Return the (X, Y) coordinate for the center point of the cell that contains the specified text.  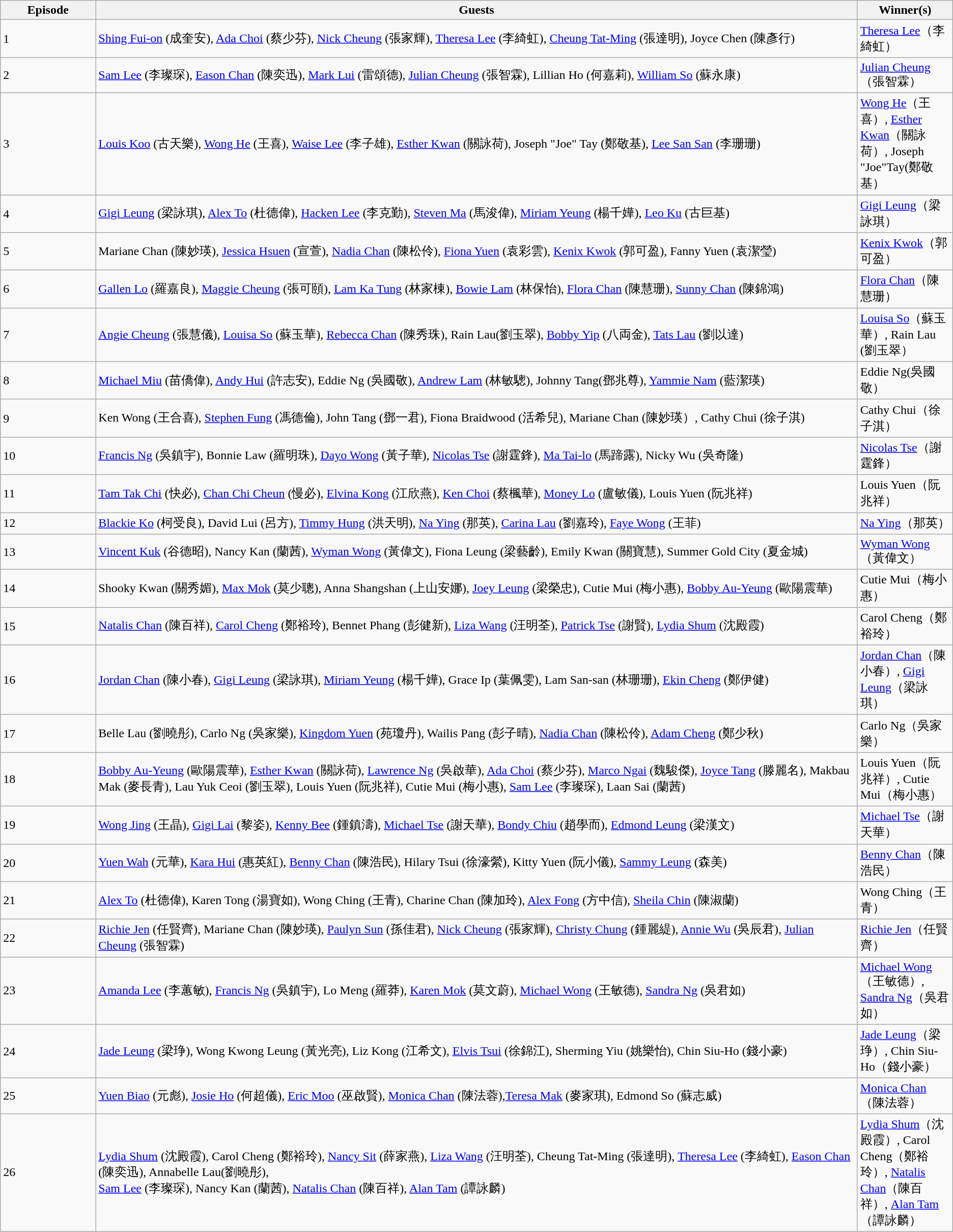
Julian Cheung（張智霖） (905, 75)
Shooky Kwan (關秀媚), Max Mok (莫少聰), Anna Shangshan (上山安娜), Joey Leung (梁榮忠), Cutie Mui (梅小惠), Bobby Au-Yeung (歐陽震華) (476, 589)
8 (48, 380)
2 (48, 75)
21 (48, 901)
Yuen Wah (元華), Kara Hui (惠英紅), Benny Chan (陳浩民), Hilary Tsui (徐濠縈), Kitty Yuen (阮小儀), Sammy Leung (森美) (476, 863)
Louis Yuen（阮兆祥） (905, 493)
Gigi Leung（梁詠琪） (905, 213)
Na Ying（那英） (905, 523)
13 (48, 552)
19 (48, 825)
Ken Wong (王合喜), Stephen Fung (馮德倫), John Tang (鄧一君), Fiona Braidwood (活希兒), Mariane Chan (陳妙瑛）, Cathy Chui (徐子淇) (476, 418)
10 (48, 456)
Jade Leung（梁琤）, Chin Siu-Ho（錢小豪） (905, 1051)
Michael Miu (苗僑偉), Andy Hui (許志安), Eddie Ng (吳國敬), Andrew Lam (林敏驄), Johnny Tang(鄧兆尊), Yammie Nam (藍潔瑛) (476, 380)
Eddie Ng(吳國敬） (905, 380)
16 (48, 680)
Michael Tse（謝天華） (905, 825)
Cutie Mui（梅小惠） (905, 589)
Michael Wong（王敏德）, Sandra Ng（吳君如） (905, 991)
Episode (48, 10)
Louis Koo (古天樂), Wong He (王喜), Waise Lee (李子雄), Esther Kwan (關詠荷), Joseph "Joe" Tay (鄭敬基), Lee San San (李珊珊) (476, 144)
Nicolas Tse（謝霆鋒） (905, 456)
11 (48, 493)
Wong He（王喜）, Esther Kwan（關詠荷）, Joseph "Joe"Tay(鄭敬基） (905, 144)
Jordan Chan (陳小春), Gigi Leung (梁詠琪), Miriam Yeung (楊千嬅), Grace Ip (葉佩雯), Lam San-san (林珊珊), Ekin Cheng (鄭伊健) (476, 680)
Tam Tak Chi (快必), Chan Chi Cheun (慢必), Elvina Kong (江欣燕), Ken Choi (蔡楓華), Money Lo (盧敏儀), Louis Yuen (阮兆祥) (476, 493)
24 (48, 1051)
14 (48, 589)
Yuen Biao (元彪), Josie Ho (何超儀), Eric Moo (巫啟賢), Monica Chan (陳法蓉),Teresa Mak (麥家琪), Edmond So (蘇志威) (476, 1096)
Richie Jen (任賢齊), Mariane Chan (陳妙瑛), Paulyn Sun (孫佳君), Nick Cheung (張家輝), Christy Chung (鍾麗緹), Annie Wu (吳辰君), Julian Cheung (張智霖) (476, 938)
Cathy Chui（徐子淇） (905, 418)
Monica Chan（陳法蓉） (905, 1096)
17 (48, 734)
4 (48, 213)
Mariane Chan (陳妙瑛), Jessica Hsuen (宣萱), Nadia Chan (陳松伶), Fiona Yuen (袁彩雲), Kenix Kwok (郭可盈), Fanny Yuen (袁潔瑩) (476, 251)
Blackie Ko (柯受良), David Lui (呂方), Timmy Hung (洪天明), Na Ying (那英), Carina Lau (劉嘉玲), Faye Wong (王菲) (476, 523)
20 (48, 863)
Gallen Lo (羅嘉良), Maggie Cheung (張可頤), Lam Ka Tung (林家棟), Bowie Lam (林保怡), Flora Chan (陳慧珊), Sunny Chan (陳錦鴻) (476, 289)
Kenix Kwok（郭可盈） (905, 251)
Winner(s) (905, 10)
22 (48, 938)
3 (48, 144)
Alex To (杜德偉), Karen Tong (湯寶如), Wong Ching (王青), Charine Chan (陳加玲), Alex Fong (方中信), Sheila Chin (陳淑蘭) (476, 901)
Louis Yuen（阮兆祥）, Cutie Mui（梅小惠） (905, 779)
1 (48, 39)
Jade Leung (梁琤), Wong Kwong Leung (黃光亮), Liz Kong (江希文), Elvis Tsui (徐錦江), Sherming Yiu (姚樂怡), Chin Siu-Ho (錢小豪) (476, 1051)
Guests (476, 10)
Lydia Shum（沈殿霞）, Carol Cheng（鄭裕玲）, Natalis Chan（陳百祥）, Alan Tam（譚詠麟） (905, 1172)
Wong Ching（王青） (905, 901)
Louisa So（蘇玉華）, Rain Lau (劉玉翠） (905, 335)
Jordan Chan（陳小春）, Gigi Leung（梁詠琪） (905, 680)
7 (48, 335)
Belle Lau (劉曉彤), Carlo Ng (吳家樂), Kingdom Yuen (苑瓊丹), Wailis Pang (彭子晴), Nadia Chan (陳松伶), Adam Cheng (鄭少秋) (476, 734)
Francis Ng (吳鎮宇), Bonnie Law (羅明珠), Dayo Wong (黃子華), Nicolas Tse (謝霆鋒), Ma Tai-lo (馬蹄露), Nicky Wu (吳奇隆) (476, 456)
18 (48, 779)
Natalis Chan (陳百祥), Carol Cheng (鄭裕玲), Bennet Phang (彭健新), Liza Wang (汪明荃), Patrick Tse (謝賢), Lydia Shum (沈殿霞) (476, 626)
Carlo Ng（吳家樂） (905, 734)
26 (48, 1172)
Theresa Lee（李綺虹） (905, 39)
9 (48, 418)
Carol Cheng（鄭裕玲） (905, 626)
Shing Fui-on (成奎安), Ada Choi (蔡少芬), Nick Cheung (張家輝), Theresa Lee (李綺虹), Cheung Tat-Ming (張達明), Joyce Chen (陳彥行) (476, 39)
Wyman Wong（黃偉文） (905, 552)
5 (48, 251)
Gigi Leung (梁詠琪), Alex To (杜德偉), Hacken Lee (李克勤), Steven Ma (馬浚偉), Miriam Yeung (楊千嬅), Leo Ku (古巨基) (476, 213)
6 (48, 289)
Vincent Kuk (谷德昭), Nancy Kan (蘭茜), Wyman Wong (黃偉文), Fiona Leung (梁藝齡), Emily Kwan (關寶慧), Summer Gold City (夏金城) (476, 552)
Angie Cheung (張慧儀), Louisa So (蘇玉華), Rebecca Chan (陳秀珠), Rain Lau(劉玉翠), Bobby Yip (八両金), Tats Lau (劉以達) (476, 335)
12 (48, 523)
Benny Chan（陳浩民） (905, 863)
Amanda Lee (李蕙敏), Francis Ng (吳鎮宇), Lo Meng (羅莽), Karen Mok (莫文蔚), Michael Wong (王敏德), Sandra Ng (吳君如) (476, 991)
Flora Chan（陳慧珊） (905, 289)
Richie Jen（任賢齊） (905, 938)
Wong Jing (王晶), Gigi Lai (黎姿), Kenny Bee (鍾鎮濤), Michael Tse (謝天華), Bondy Chiu (趙學而), Edmond Leung (梁漢文) (476, 825)
Sam Lee (李璨琛), Eason Chan (陳奕迅), Mark Lui (雷頌德), Julian Cheung (張智霖), Lillian Ho (何嘉莉), William So (蘇永康) (476, 75)
25 (48, 1096)
23 (48, 991)
15 (48, 626)
